Identify which cell holds the provided text, then report its [x, y] central coordinate. 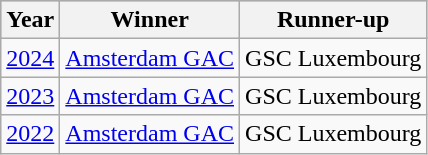
Runner-up [334, 20]
Year [30, 20]
2022 [30, 134]
2024 [30, 58]
2023 [30, 96]
Winner [150, 20]
